From the cell containing the given text, extract its center point as [x, y] coordinate. 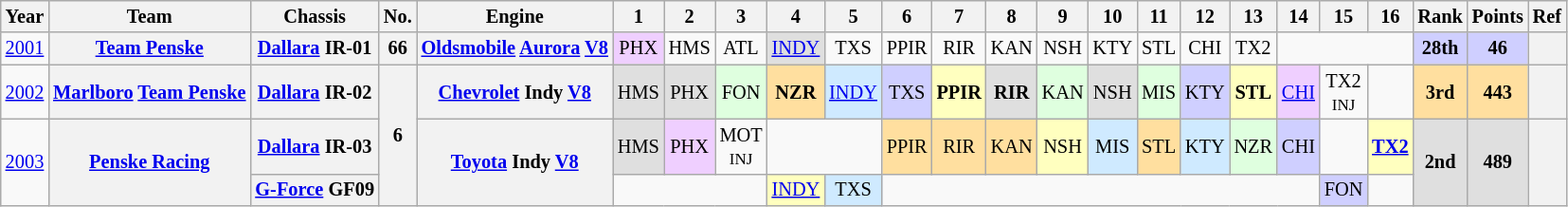
28th [1440, 48]
2 [690, 16]
46 [1498, 48]
2003 [25, 161]
13 [1253, 16]
Chevrolet Indy V8 [515, 92]
11 [1159, 16]
3 [741, 16]
Year [25, 16]
Dallara IR-02 [315, 92]
443 [1498, 92]
10 [1112, 16]
5 [853, 16]
Dallara IR-03 [315, 146]
Points [1498, 16]
Penske Racing [150, 161]
14 [1298, 16]
Engine [515, 16]
Ref [1547, 16]
12 [1205, 16]
Dallara IR-01 [315, 48]
Team Penske [150, 48]
Toyota Indy V8 [515, 161]
2002 [25, 92]
3rd [1440, 92]
Rank [1440, 16]
Team [150, 16]
15 [1343, 16]
TX2INJ [1343, 92]
9 [1063, 16]
Oldsmobile Aurora V8 [515, 48]
MOTINJ [741, 146]
2nd [1440, 161]
No. [398, 16]
1 [639, 16]
G-Force GF09 [315, 190]
Marlboro Team Penske [150, 92]
16 [1390, 16]
ATL [741, 48]
8 [1012, 16]
66 [398, 48]
2001 [25, 48]
4 [796, 16]
Chassis [315, 16]
489 [1498, 161]
7 [959, 16]
